Detect which cell encompasses the target text, then output its [x, y] center coordinate. 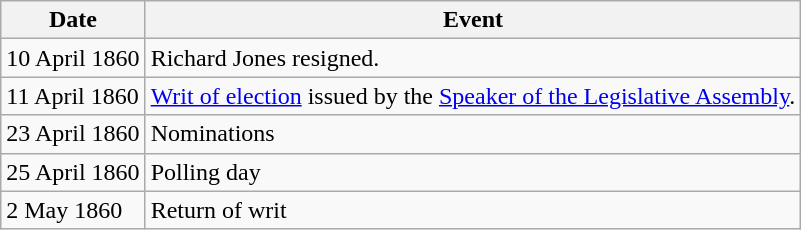
10 April 1860 [73, 58]
11 April 1860 [73, 96]
Nominations [473, 134]
25 April 1860 [73, 172]
Date [73, 20]
23 April 1860 [73, 134]
Writ of election issued by the Speaker of the Legislative Assembly. [473, 96]
2 May 1860 [73, 210]
Return of writ [473, 210]
Event [473, 20]
Richard Jones resigned. [473, 58]
Polling day [473, 172]
